For the text-containing cell, return its midpoint in [x, y] coordinate format. 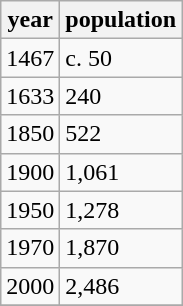
522 [121, 134]
1467 [30, 58]
1,061 [121, 172]
1900 [30, 172]
1950 [30, 210]
2,486 [121, 286]
2000 [30, 286]
1633 [30, 96]
1850 [30, 134]
year [30, 20]
1970 [30, 248]
240 [121, 96]
c. 50 [121, 58]
1,870 [121, 248]
population [121, 20]
1,278 [121, 210]
